Scan for the cell matching the given text and deliver its [X, Y] coordinate at center. 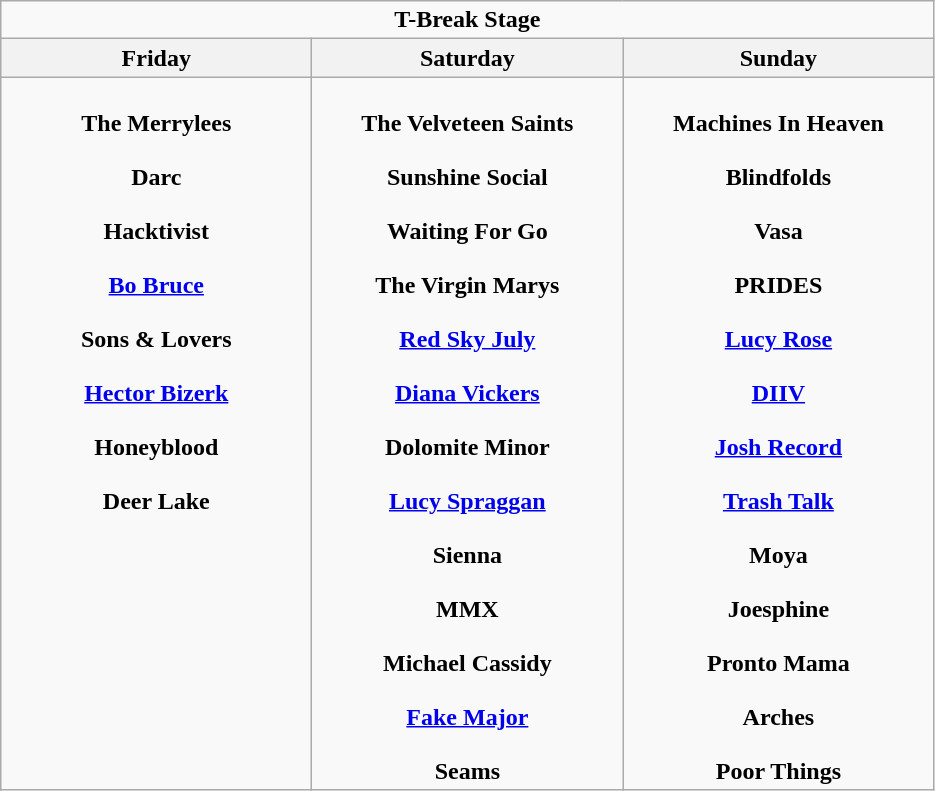
Friday [156, 58]
Sunday [778, 58]
Saturday [468, 58]
Machines In Heaven Blindfolds Vasa PRIDES Lucy Rose DIIV Josh Record Trash Talk Moya Joesphine Pronto Mama Arches Poor Things [778, 434]
The Merrylees Darc Hacktivist Bo Bruce Sons & Lovers Hector Bizerk Honeyblood Deer Lake [156, 434]
T-Break Stage [468, 20]
